Locate the cell with the specified text and output its [x, y] center coordinate. 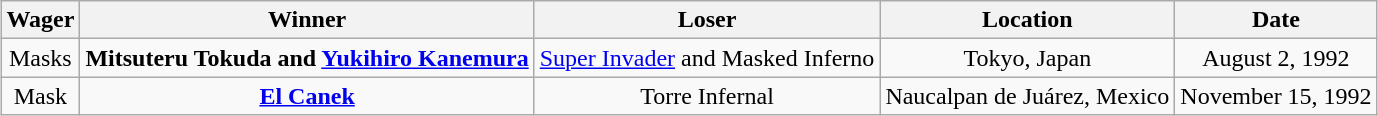
Naucalpan de Juárez, Mexico [1028, 96]
Mask [40, 96]
Torre Infernal [707, 96]
Loser [707, 20]
Mitsuteru Tokuda and Yukihiro Kanemura [307, 58]
November 15, 1992 [1276, 96]
Masks [40, 58]
Tokyo, Japan [1028, 58]
Wager [40, 20]
Location [1028, 20]
El Canek [307, 96]
August 2, 1992 [1276, 58]
Super Invader and Masked Inferno [707, 58]
Winner [307, 20]
Date [1276, 20]
